Scan for the cell matching the given text and deliver its [X, Y] coordinate at center. 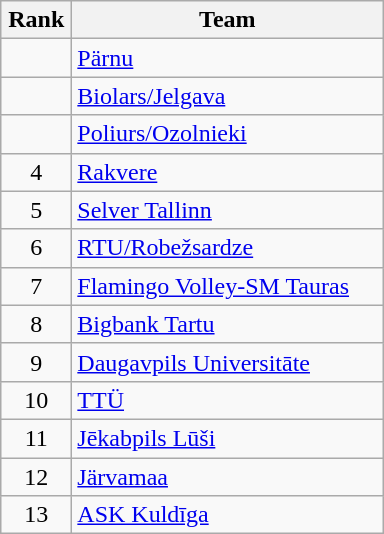
10 [36, 400]
Flamingo Volley-SM Tauras [228, 286]
Järvamaa [228, 477]
13 [36, 515]
6 [36, 248]
Poliurs/Ozolnieki [228, 134]
Bigbank Tartu [228, 324]
Biolars/Jelgava [228, 96]
Rank [36, 20]
RTU/Robežsardze [228, 248]
ASK Kuldīga [228, 515]
Team [228, 20]
12 [36, 477]
4 [36, 172]
TTÜ [228, 400]
11 [36, 438]
Daugavpils Universitāte [228, 362]
5 [36, 210]
Pärnu [228, 58]
8 [36, 324]
9 [36, 362]
Rakvere [228, 172]
Jēkabpils Lūši [228, 438]
Selver Tallinn [228, 210]
7 [36, 286]
